Identify which cell holds the provided text, then report its [X, Y] central coordinate. 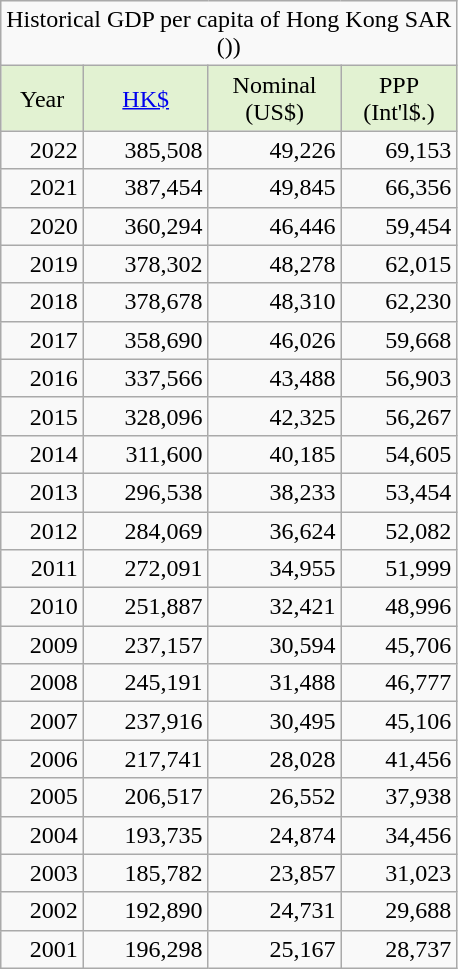
34,955 [274, 569]
2009 [42, 645]
284,069 [146, 531]
32,421 [274, 607]
41,456 [399, 759]
24,874 [274, 835]
51,999 [399, 569]
2008 [42, 683]
25,167 [274, 949]
2002 [42, 911]
387,454 [146, 188]
29,688 [399, 911]
26,552 [274, 797]
237,916 [146, 721]
54,605 [399, 454]
48,310 [274, 302]
56,267 [399, 416]
296,538 [146, 492]
193,735 [146, 835]
245,191 [146, 683]
192,890 [146, 911]
34,456 [399, 835]
2003 [42, 873]
378,678 [146, 302]
28,028 [274, 759]
45,106 [399, 721]
2019 [42, 264]
2017 [42, 340]
217,741 [146, 759]
49,226 [274, 150]
45,706 [399, 645]
2013 [42, 492]
31,023 [399, 873]
56,903 [399, 378]
53,454 [399, 492]
2004 [42, 835]
311,600 [146, 454]
2011 [42, 569]
62,015 [399, 264]
46,777 [399, 683]
358,690 [146, 340]
2015 [42, 416]
24,731 [274, 911]
Nominal(US$) [274, 98]
237,157 [146, 645]
52,082 [399, 531]
46,446 [274, 226]
42,325 [274, 416]
59,668 [399, 340]
2012 [42, 531]
Historical GDP per capita of Hong Kong SAR ()) [229, 34]
337,566 [146, 378]
2006 [42, 759]
31,488 [274, 683]
49,845 [274, 188]
HK$ [146, 98]
36,624 [274, 531]
43,488 [274, 378]
2018 [42, 302]
2016 [42, 378]
62,230 [399, 302]
2022 [42, 150]
37,938 [399, 797]
206,517 [146, 797]
48,278 [274, 264]
2005 [42, 797]
46,026 [274, 340]
2021 [42, 188]
30,594 [274, 645]
2020 [42, 226]
69,153 [399, 150]
23,857 [274, 873]
385,508 [146, 150]
59,454 [399, 226]
185,782 [146, 873]
30,495 [274, 721]
40,185 [274, 454]
196,298 [146, 949]
2014 [42, 454]
PPP(Int'l$.) [399, 98]
251,887 [146, 607]
328,096 [146, 416]
272,091 [146, 569]
378,302 [146, 264]
Year [42, 98]
2001 [42, 949]
48,996 [399, 607]
2007 [42, 721]
66,356 [399, 188]
28,737 [399, 949]
360,294 [146, 226]
2010 [42, 607]
38,233 [274, 492]
